Search for the cell housing the specified text and yield its [x, y] center coordinate. 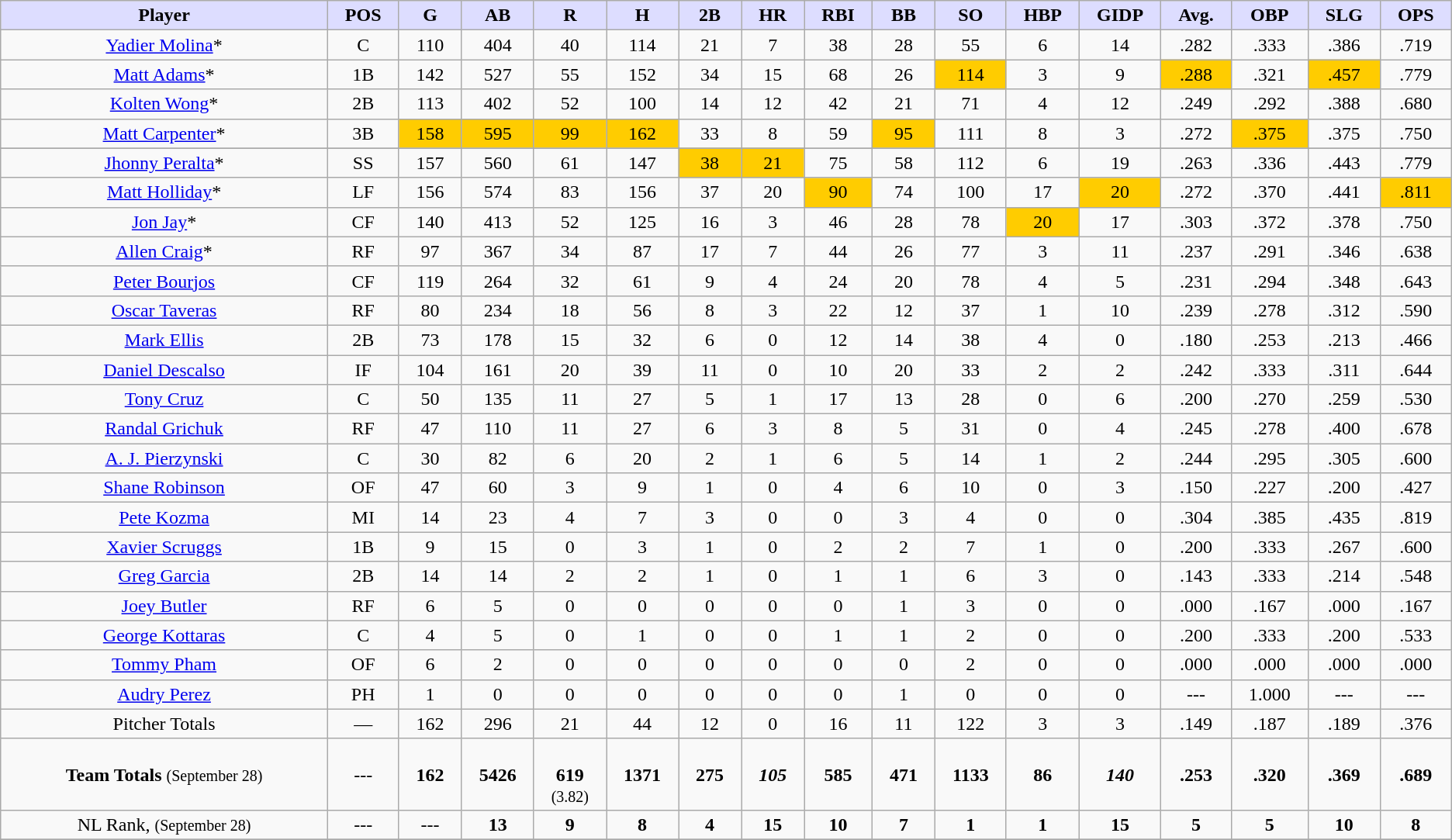
SO [970, 16]
18 [569, 310]
.242 [1196, 370]
112 [970, 163]
.291 [1269, 251]
IF [363, 370]
30 [430, 458]
Randal Grichuk [164, 429]
3B [363, 133]
87 [642, 251]
.304 [1196, 517]
413 [498, 222]
157 [430, 163]
.227 [1269, 488]
BB [903, 16]
.263 [1196, 163]
97 [430, 251]
.680 [1416, 104]
.457 [1343, 74]
HBP [1042, 16]
Xavier Scruggs [164, 547]
Yadier Molina* [164, 45]
OBP [1269, 16]
.386 [1343, 45]
.369 [1343, 774]
.533 [1416, 635]
George Kottaras [164, 635]
HR [773, 16]
95 [903, 133]
119 [430, 281]
.689 [1416, 774]
PH [363, 694]
.245 [1196, 429]
.321 [1269, 74]
234 [498, 310]
RBI [838, 16]
.149 [1196, 724]
56 [642, 310]
.400 [1343, 429]
80 [430, 310]
574 [498, 192]
Tommy Pham [164, 665]
Joey Butler [164, 606]
SLG [1343, 16]
.143 [1196, 576]
.267 [1343, 547]
MI [363, 517]
275 [710, 774]
.441 [1343, 192]
560 [498, 163]
Avg. [1196, 16]
83 [569, 192]
1371 [642, 774]
.378 [1343, 222]
.443 [1343, 163]
158 [430, 133]
22 [838, 310]
Mark Ellis [164, 340]
Jon Jay* [164, 222]
.213 [1343, 340]
68 [838, 74]
73 [430, 340]
.372 [1269, 222]
LF [363, 192]
.270 [1269, 399]
178 [498, 340]
POS [363, 16]
.282 [1196, 45]
.427 [1416, 488]
Allen Craig* [164, 251]
264 [498, 281]
104 [430, 370]
Matt Holliday* [164, 192]
.187 [1269, 724]
.719 [1416, 45]
90 [838, 192]
113 [430, 104]
296 [498, 724]
111 [970, 133]
71 [970, 104]
.292 [1269, 104]
Peter Bourjos [164, 281]
75 [838, 163]
R [569, 16]
SS [363, 163]
527 [498, 74]
77 [970, 251]
99 [569, 133]
G [430, 16]
GIDP [1120, 16]
1.000 [1269, 694]
.295 [1269, 458]
Pete Kozma [164, 517]
Jhonny Peralta* [164, 163]
.303 [1196, 222]
39 [642, 370]
A. J. Pierzynski [164, 458]
619 (3.82) [569, 774]
.638 [1416, 251]
Daniel Descalso [164, 370]
Matt Carpenter* [164, 133]
.259 [1343, 399]
58 [903, 163]
125 [642, 222]
.819 [1416, 517]
.336 [1269, 163]
595 [498, 133]
367 [498, 251]
59 [838, 133]
.320 [1269, 774]
152 [642, 74]
Team Totals (September 28) [164, 774]
471 [903, 774]
135 [498, 399]
H [642, 16]
105 [773, 774]
.643 [1416, 281]
.435 [1343, 517]
74 [903, 192]
Greg Garcia [164, 576]
.180 [1196, 340]
.388 [1343, 104]
Matt Adams* [164, 74]
.214 [1343, 576]
.370 [1269, 192]
.346 [1343, 251]
.590 [1416, 310]
.548 [1416, 576]
.189 [1343, 724]
404 [498, 45]
OPS [1416, 16]
.811 [1416, 192]
50 [430, 399]
.644 [1416, 370]
86 [1042, 774]
.231 [1196, 281]
142 [430, 74]
147 [642, 163]
.312 [1343, 310]
.311 [1343, 370]
60 [498, 488]
40 [569, 45]
.288 [1196, 74]
585 [838, 774]
— [363, 724]
.305 [1343, 458]
.530 [1416, 399]
Oscar Taveras [164, 310]
122 [970, 724]
Audry Perez [164, 694]
NL Rank, (September 28) [164, 824]
.294 [1269, 281]
.348 [1343, 281]
1133 [970, 774]
Player [164, 16]
.376 [1416, 724]
.150 [1196, 488]
Shane Robinson [164, 488]
46 [838, 222]
.244 [1196, 458]
.678 [1416, 429]
.239 [1196, 310]
161 [498, 370]
.385 [1269, 517]
.249 [1196, 104]
82 [498, 458]
AB [498, 16]
23 [498, 517]
.466 [1416, 340]
19 [1120, 163]
42 [838, 104]
31 [970, 429]
24 [838, 281]
Tony Cruz [164, 399]
.237 [1196, 251]
Pitcher Totals [164, 724]
402 [498, 104]
5426 [498, 774]
Kolten Wong* [164, 104]
